Output the (X, Y) coordinate of the center of the cell containing the given text.  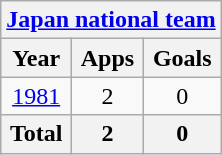
Japan national team (111, 20)
Goals (182, 58)
1981 (36, 96)
Total (36, 134)
Apps (108, 58)
Year (36, 58)
